Capture the cell that displays the provided text and extract its (X, Y) central coordinate. 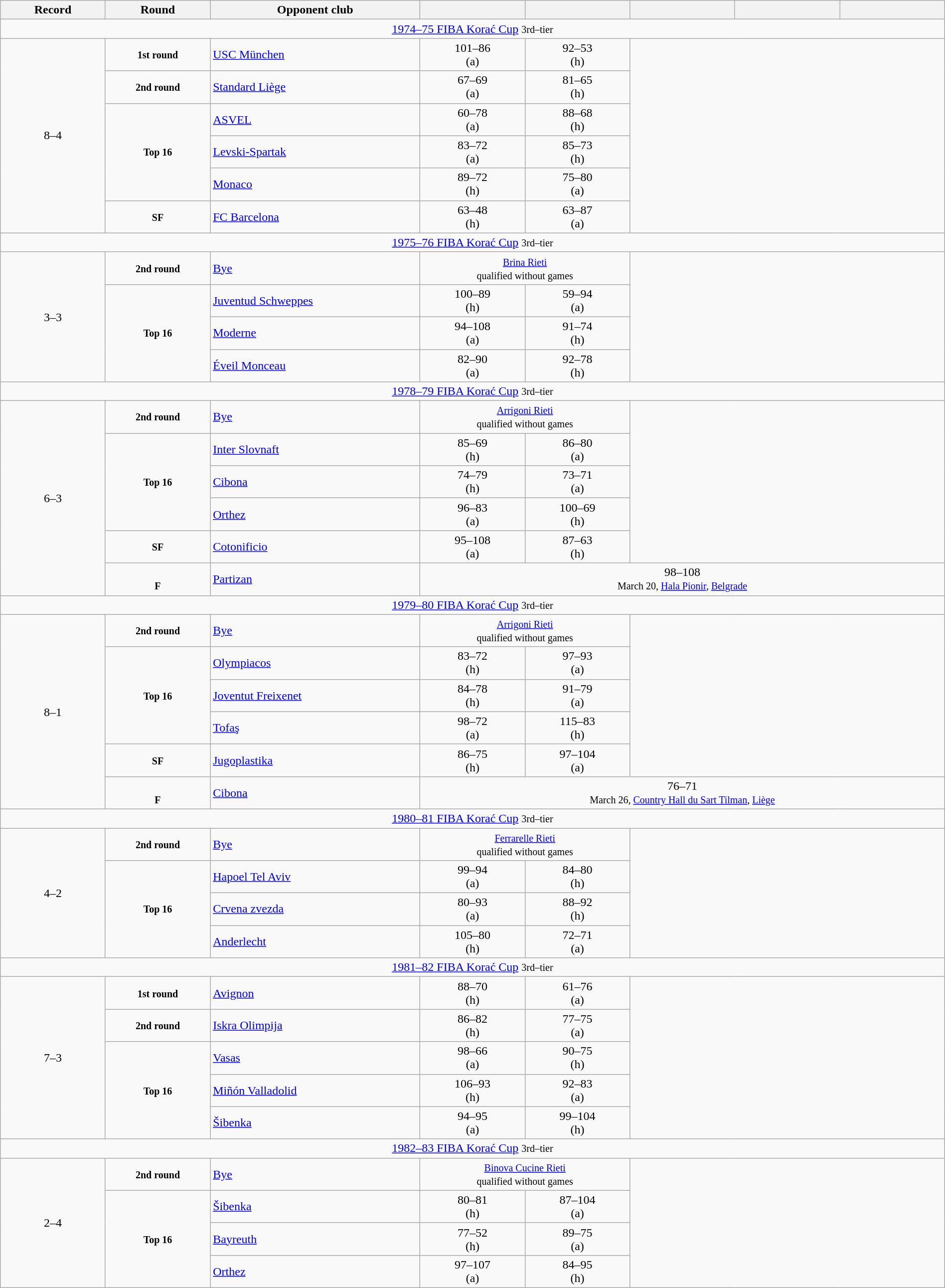
1979–80 FIBA Korać Cup 3rd–tier (472, 605)
88–92 (h) (577, 910)
77–52 (h) (472, 1239)
1982–83 FIBA Korać Cup 3rd–tier (472, 1148)
92–83 (a) (577, 1090)
Vasas (315, 1058)
Tofaş (315, 728)
4–2 (53, 893)
98–108March 20, Hala Pionir, Belgrade (683, 579)
60–78 (a) (472, 120)
8–1 (53, 712)
84–78 (h) (472, 695)
Ferrarelle Rietiqualified without games (525, 844)
Round (157, 10)
Crvena zvezda (315, 910)
92–78 (h) (577, 365)
76–71March 26, Country Hall du Sart Tilman, Liège (683, 793)
1980–81 FIBA Korać Cup 3rd–tier (472, 818)
95–108 (a) (472, 547)
Avignon (315, 993)
Partizan (315, 579)
1981–82 FIBA Korać Cup 3rd–tier (472, 967)
Éveil Monceau (315, 365)
Juventud Schweppes (315, 300)
89–72 (h) (472, 184)
Miñón Valladolid (315, 1090)
7–3 (53, 1058)
97–104 (a) (577, 760)
86–82 (h) (472, 1025)
115–83 (h) (577, 728)
Joventut Freixenet (315, 695)
83–72 (a) (472, 152)
98–72 (a) (472, 728)
106–93 (h) (472, 1090)
63–48 (h) (472, 216)
Cotonificio (315, 547)
88–68 (h) (577, 120)
94–108 (a) (472, 333)
FC Barcelona (315, 216)
90–75 (h) (577, 1058)
96–83 (a) (472, 515)
Hapoel Tel Aviv (315, 877)
81–65 (h) (577, 87)
8–4 (53, 136)
92–53 (h) (577, 55)
3–3 (53, 317)
67–69 (a) (472, 87)
61–76 (a) (577, 993)
Levski-Spartak (315, 152)
74–79 (h) (472, 482)
80–93 (a) (472, 910)
87–104 (a) (577, 1207)
Standard Liège (315, 87)
Anderlecht (315, 941)
63–87 (a) (577, 216)
94–95 (a) (472, 1123)
85–69 (h) (472, 450)
86–80 (a) (577, 450)
Opponent club (315, 10)
Jugoplastika (315, 760)
105–80 (h) (472, 941)
86–75 (h) (472, 760)
Binova Cucine Rietiqualified without games (525, 1174)
99–94 (a) (472, 877)
ASVEL (315, 120)
91–74 (h) (577, 333)
Inter Slovnaft (315, 450)
80–81 (h) (472, 1207)
89–75 (a) (577, 1239)
84–80 (h) (577, 877)
88–70 (h) (472, 993)
1978–79 FIBA Korać Cup 3rd–tier (472, 391)
59–94 (a) (577, 300)
6–3 (53, 498)
100–69 (h) (577, 515)
Record (53, 10)
Brina Rietiqualified without games (525, 268)
72–71 (a) (577, 941)
99–104 (h) (577, 1123)
USC München (315, 55)
Iskra Olimpija (315, 1025)
87–63 (h) (577, 547)
100–89 (h) (472, 300)
2–4 (53, 1223)
77–75 (a) (577, 1025)
82–90 (a) (472, 365)
73–71 (a) (577, 482)
91–79 (a) (577, 695)
75–80 (a) (577, 184)
97–93 (a) (577, 663)
Olympiacos (315, 663)
84–95 (h) (577, 1272)
Bayreuth (315, 1239)
Moderne (315, 333)
85–73 (h) (577, 152)
83–72 (h) (472, 663)
101–86 (a) (472, 55)
Monaco (315, 184)
97–107 (a) (472, 1272)
98–66 (a) (472, 1058)
1975–76 FIBA Korać Cup 3rd–tier (472, 242)
1974–75 FIBA Korać Cup 3rd–tier (472, 29)
